Determine the (X, Y) coordinate at the center of the cell enclosing the given text.  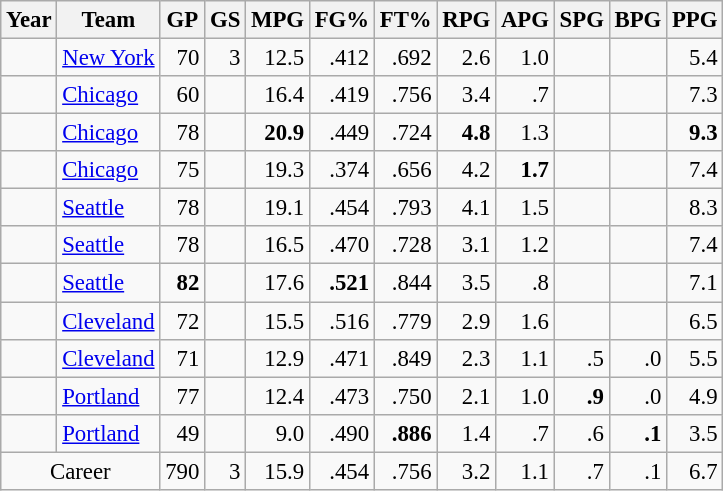
New York (108, 58)
Career (80, 471)
.793 (406, 208)
75 (182, 170)
5.5 (695, 358)
PPG (695, 20)
1.5 (526, 208)
4.1 (466, 208)
2.6 (466, 58)
.728 (406, 245)
FG% (342, 20)
1.3 (526, 133)
.473 (342, 396)
.419 (342, 95)
.5 (582, 358)
RPG (466, 20)
.724 (406, 133)
.849 (406, 358)
71 (182, 358)
60 (182, 95)
9.0 (278, 433)
12.4 (278, 396)
3.2 (466, 471)
.470 (342, 245)
9.3 (695, 133)
.8 (526, 283)
GP (182, 20)
72 (182, 321)
70 (182, 58)
4.8 (466, 133)
.692 (406, 58)
.412 (342, 58)
2.3 (466, 358)
GS (226, 20)
19.1 (278, 208)
1.6 (526, 321)
49 (182, 433)
4.9 (695, 396)
.844 (406, 283)
MPG (278, 20)
2.1 (466, 396)
2.9 (466, 321)
4.2 (466, 170)
.471 (342, 358)
15.9 (278, 471)
Team (108, 20)
.521 (342, 283)
7.3 (695, 95)
3.4 (466, 95)
20.9 (278, 133)
.490 (342, 433)
12.5 (278, 58)
.779 (406, 321)
1.2 (526, 245)
15.5 (278, 321)
16.4 (278, 95)
.6 (582, 433)
Year (29, 20)
17.6 (278, 283)
.656 (406, 170)
.886 (406, 433)
5.4 (695, 58)
BPG (638, 20)
12.9 (278, 358)
.374 (342, 170)
16.5 (278, 245)
1.4 (466, 433)
77 (182, 396)
.9 (582, 396)
SPG (582, 20)
3.1 (466, 245)
7.1 (695, 283)
6.7 (695, 471)
790 (182, 471)
FT% (406, 20)
6.5 (695, 321)
82 (182, 283)
19.3 (278, 170)
.750 (406, 396)
8.3 (695, 208)
.449 (342, 133)
APG (526, 20)
1.7 (526, 170)
.516 (342, 321)
